Scan for the cell matching the given text and deliver its (x, y) coordinate at center. 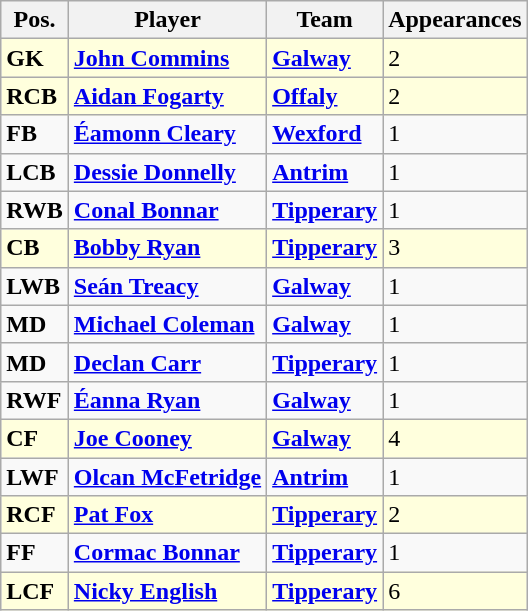
Seán Treacy (167, 286)
Wexford (325, 134)
RCB (35, 96)
RWF (35, 400)
Dessie Donnelly (167, 172)
LWF (35, 477)
FF (35, 553)
CF (35, 438)
Joe Cooney (167, 438)
3 (455, 248)
GK (35, 58)
Éamonn Cleary (167, 134)
Appearances (455, 20)
Michael Coleman (167, 324)
LCB (35, 172)
Aidan Fogarty (167, 96)
Team (325, 20)
Cormac Bonnar (167, 553)
LWB (35, 286)
RCF (35, 515)
4 (455, 438)
Pos. (35, 20)
Declan Carr (167, 362)
Bobby Ryan (167, 248)
CB (35, 248)
6 (455, 591)
Player (167, 20)
John Commins (167, 58)
Éanna Ryan (167, 400)
Offaly (325, 96)
Conal Bonnar (167, 210)
FB (35, 134)
Nicky English (167, 591)
RWB (35, 210)
Pat Fox (167, 515)
Olcan McFetridge (167, 477)
LCF (35, 591)
